Provide the [x, y] coordinate of the cell's center where the given text is located.  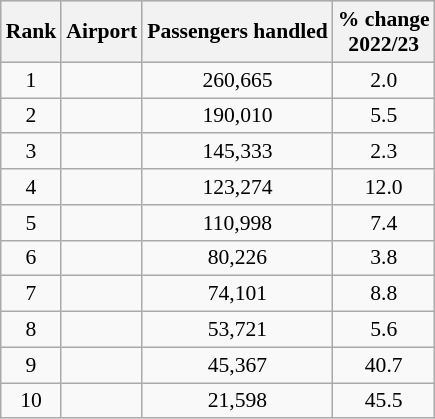
4 [32, 187]
45.5 [384, 401]
Airport [102, 32]
1 [32, 80]
6 [32, 258]
12.0 [384, 187]
Passengers handled [238, 32]
7.4 [384, 223]
8 [32, 330]
80,226 [238, 258]
21,598 [238, 401]
3.8 [384, 258]
5 [32, 223]
145,333 [238, 152]
5.6 [384, 330]
260,665 [238, 80]
% change2022/23 [384, 32]
123,274 [238, 187]
2.0 [384, 80]
9 [32, 365]
110,998 [238, 223]
40.7 [384, 365]
2.3 [384, 152]
3 [32, 152]
190,010 [238, 116]
8.8 [384, 294]
Rank [32, 32]
10 [32, 401]
7 [32, 294]
74,101 [238, 294]
53,721 [238, 330]
2 [32, 116]
45,367 [238, 365]
5.5 [384, 116]
